From the cell containing the given text, extract its center point as (x, y) coordinate. 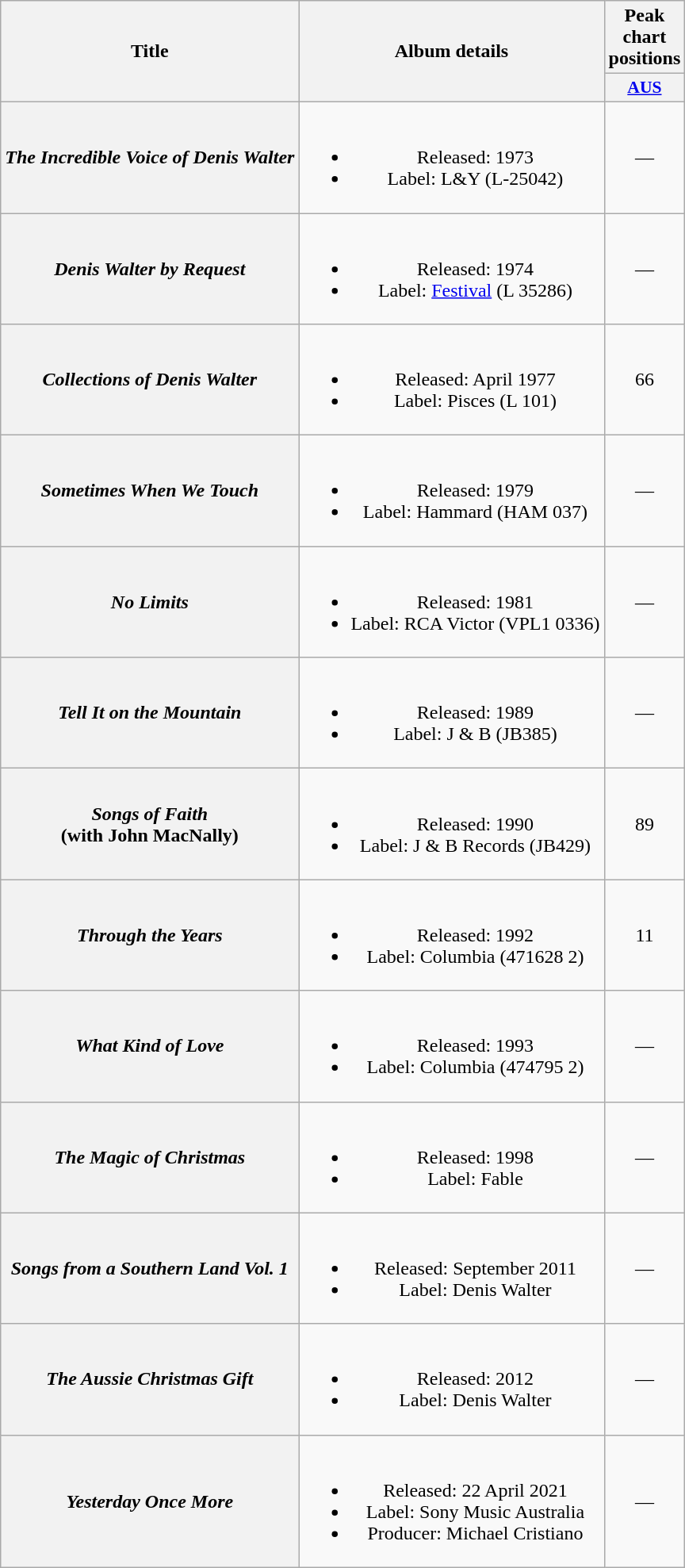
66 (645, 380)
Released: 1973Label: L&Y (L-25042) (452, 157)
Denis Walter by Request (150, 268)
Released: 22 April 2021Label: Sony Music AustraliaProducer: Michael Cristiano (452, 1501)
Yesterday Once More (150, 1501)
Songs from a Southern Land Vol. 1 (150, 1268)
Released: 1974Label: Festival (L 35286) (452, 268)
Released: 1990Label: J & B Records (JB429) (452, 824)
Released: April 1977Label: Pisces (L 101) (452, 380)
Released: September 2011Label: Denis Walter (452, 1268)
No Limits (150, 602)
Released: 1993Label: Columbia (474795 2) (452, 1046)
AUS (645, 88)
Title (150, 52)
Songs of Faith (with John MacNally) (150, 824)
Collections of Denis Walter (150, 380)
Released: 1981Label: RCA Victor (VPL1 0336) (452, 602)
Released: 1998Label: Fable (452, 1157)
The Incredible Voice of Denis Walter (150, 157)
Released: 2012Label: Denis Walter (452, 1379)
Album details (452, 52)
The Magic of Christmas (150, 1157)
Released: 1992Label: Columbia (471628 2) (452, 935)
What Kind of Love (150, 1046)
Released: 1979Label: Hammard (HAM 037) (452, 491)
Through the Years (150, 935)
Released: 1989Label: J & B (JB385) (452, 713)
11 (645, 935)
Peak chartpositions (645, 37)
89 (645, 824)
Sometimes When We Touch (150, 491)
The Aussie Christmas Gift (150, 1379)
Tell It on the Mountain (150, 713)
